Scan for the cell matching the given text and deliver its (x, y) coordinate at center. 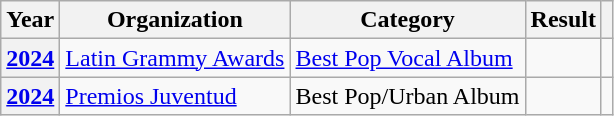
Category (408, 20)
Latin Grammy Awards (175, 58)
Best Pop Vocal Album (408, 58)
Result (563, 20)
Organization (175, 20)
Best Pop/Urban Album (408, 96)
Premios Juventud (175, 96)
Year (30, 20)
